Capture the cell that displays the provided text and extract its [X, Y] central coordinate. 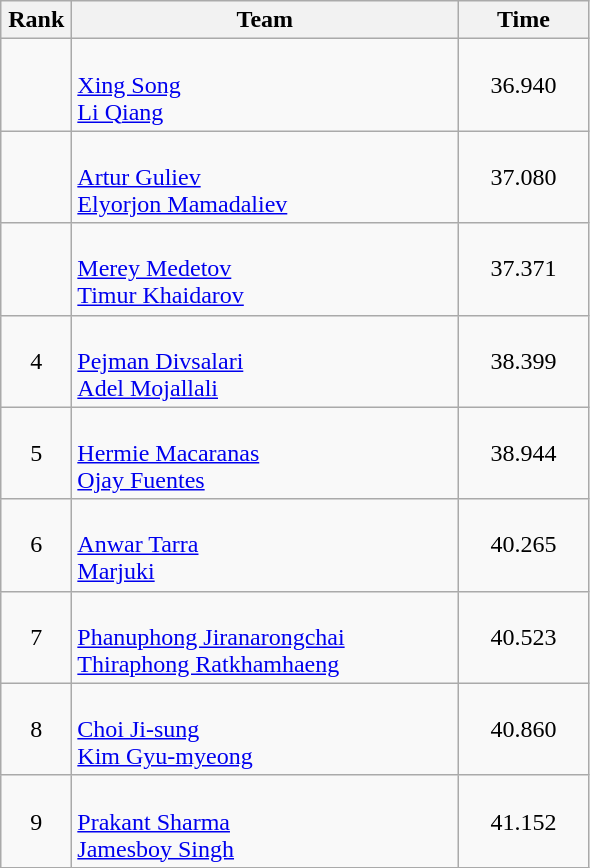
7 [36, 637]
Team [265, 20]
6 [36, 545]
Merey MedetovTimur Khaidarov [265, 269]
40.860 [524, 729]
Phanuphong JiranarongchaiThiraphong Ratkhamhaeng [265, 637]
Artur GulievElyorjon Mamadaliev [265, 177]
41.152 [524, 821]
37.080 [524, 177]
Xing SongLi Qiang [265, 85]
8 [36, 729]
38.944 [524, 453]
40.265 [524, 545]
36.940 [524, 85]
4 [36, 361]
Hermie MacaranasOjay Fuentes [265, 453]
Prakant SharmaJamesboy Singh [265, 821]
Rank [36, 20]
Anwar TarraMarjuki [265, 545]
Time [524, 20]
5 [36, 453]
37.371 [524, 269]
Pejman DivsalariAdel Mojallali [265, 361]
40.523 [524, 637]
Choi Ji-sungKim Gyu-myeong [265, 729]
9 [36, 821]
38.399 [524, 361]
